Capture the cell that displays the provided text and extract its (X, Y) central coordinate. 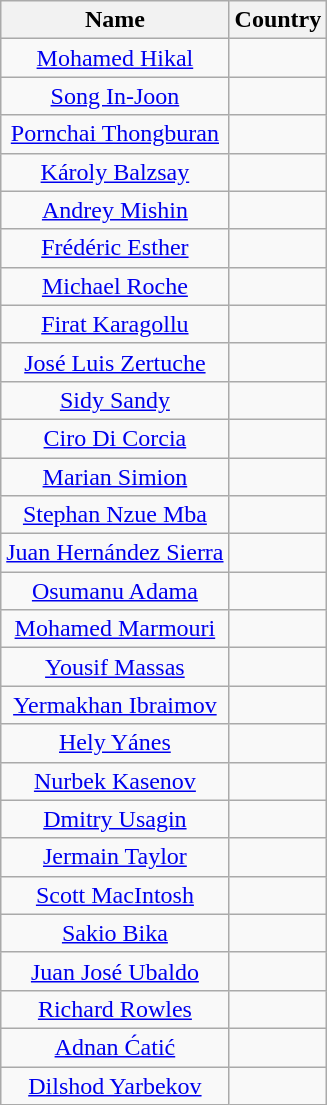
Country (278, 20)
Andrey Mishin (115, 210)
Name (115, 20)
Firat Karagollu (115, 324)
Song In-Joon (115, 96)
Scott MacIntosh (115, 895)
Hely Yánes (115, 743)
Stephan Nzue Mba (115, 515)
Adnan Ćatić (115, 1047)
Michael Roche (115, 286)
Sidy Sandy (115, 400)
Ciro Di Corcia (115, 438)
Mohamed Hikal (115, 58)
Juan José Ubaldo (115, 971)
Sakio Bika (115, 933)
Juan Hernández Sierra (115, 553)
Nurbek Kasenov (115, 781)
Dilshod Yarbekov (115, 1085)
Osumanu Adama (115, 591)
Yermakhan Ibraimov (115, 705)
Dmitry Usagin (115, 819)
Pornchai Thongburan (115, 134)
Frédéric Esther (115, 248)
José Luis Zertuche (115, 362)
Richard Rowles (115, 1009)
Jermain Taylor (115, 857)
Mohamed Marmouri (115, 629)
Károly Balzsay (115, 172)
Marian Simion (115, 477)
Yousif Massas (115, 667)
